Extract the [x, y] coordinate from the center of the cell holding the provided text.  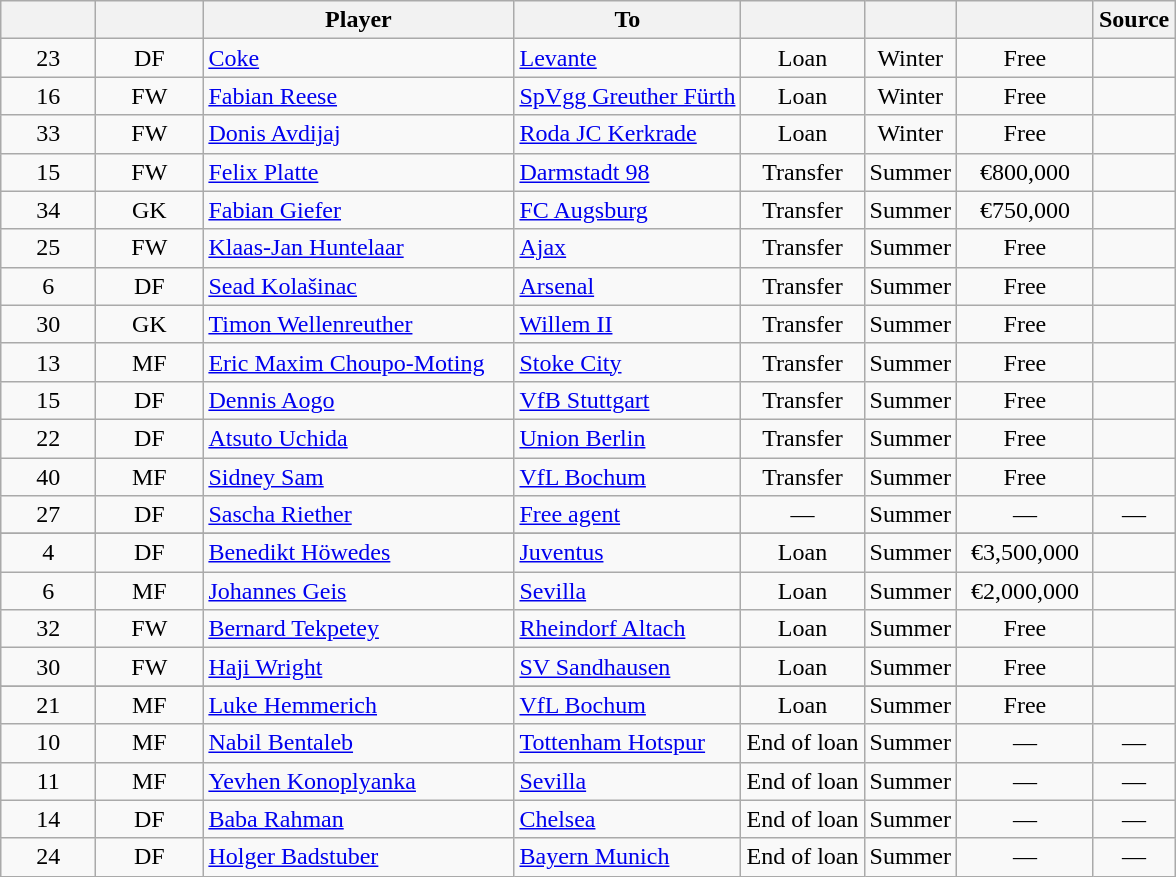
Donis Avdijaj [358, 134]
25 [48, 248]
Holger Badstuber [358, 857]
Coke [358, 58]
21 [48, 705]
Ajax [628, 248]
23 [48, 58]
Johannes Geis [358, 591]
SpVgg Greuther Fürth [628, 96]
Baba Rahman [358, 819]
Darmstadt 98 [628, 172]
4 [48, 553]
Arsenal [628, 286]
34 [48, 210]
Timon Wellenreuther [358, 324]
16 [48, 96]
Source [1134, 20]
13 [48, 362]
Klaas-Jan Huntelaar [358, 248]
Free agent [628, 515]
Bernard Tekpetey [358, 629]
Benedikt Höwedes [358, 553]
11 [48, 781]
Fabian Reese [358, 96]
€750,000 [1024, 210]
Willem II [628, 324]
32 [48, 629]
24 [48, 857]
Juventus [628, 553]
Luke Hemmerich [358, 705]
Roda JC Kerkrade [628, 134]
To [628, 20]
Haji Wright [358, 667]
Union Berlin [628, 438]
33 [48, 134]
Felix Platte [358, 172]
Dennis Aogo [358, 400]
14 [48, 819]
Sead Kolašinac [358, 286]
Yevhen Konoplyanka [358, 781]
Rheindorf Altach [628, 629]
10 [48, 743]
22 [48, 438]
Player [358, 20]
Fabian Giefer [358, 210]
Eric Maxim Choupo-Moting [358, 362]
Stoke City [628, 362]
Sidney Sam [358, 477]
Bayern Munich [628, 857]
Tottenham Hotspur [628, 743]
Sascha Riether [358, 515]
Nabil Bentaleb [358, 743]
FC Augsburg [628, 210]
SV Sandhausen [628, 667]
€2,000,000 [1024, 591]
27 [48, 515]
Levante [628, 58]
Atsuto Uchida [358, 438]
40 [48, 477]
€800,000 [1024, 172]
€3,500,000 [1024, 553]
VfB Stuttgart [628, 400]
Chelsea [628, 819]
